Search for the cell housing the specified text and yield its [x, y] center coordinate. 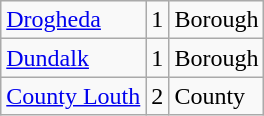
County Louth [74, 96]
Dundalk [74, 58]
Drogheda [74, 20]
County [216, 96]
2 [158, 96]
